Detect which cell encompasses the target text, then output its (X, Y) center coordinate. 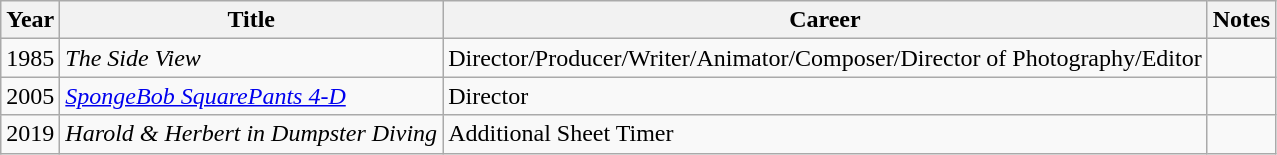
Career (826, 20)
Title (252, 20)
The Side View (252, 58)
2019 (30, 134)
Director/Producer/Writer/Animator/Composer/Director of Photography/Editor (826, 58)
Director (826, 96)
Additional Sheet Timer (826, 134)
2005 (30, 96)
Harold & Herbert in Dumpster Diving (252, 134)
1985 (30, 58)
Notes (1241, 20)
Year (30, 20)
SpongeBob SquarePants 4-D (252, 96)
